Provide the [X, Y] coordinate of the cell's center where the given text is located.  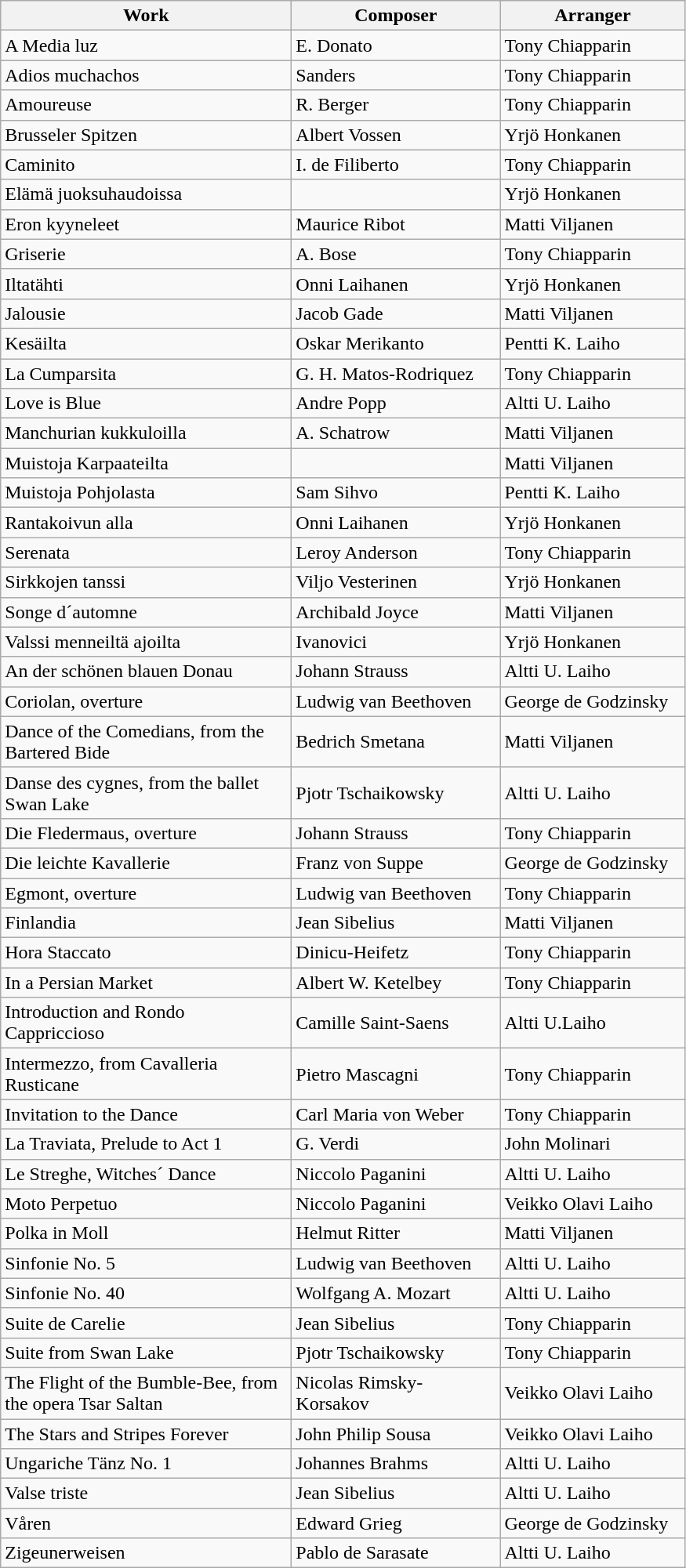
Valssi menneiltä ajoilta [146, 642]
I. de Filiberto [396, 165]
Arranger [593, 16]
Johannes Brahms [396, 1464]
Adios muchachos [146, 75]
Dance of the Comedians, from the Bartered Bide [146, 741]
Ivanovici [396, 642]
Helmut Ritter [396, 1233]
La Cumparsita [146, 374]
Le Streghe, Witches´ Dance [146, 1174]
An der schönen blauen Donau [146, 672]
Sinfonie No. 5 [146, 1263]
Edward Grieg [396, 1523]
Muistoja Pohjolasta [146, 493]
Serenata [146, 552]
Moto Perpetuo [146, 1204]
Danse des cygnes, from the ballet Swan Lake [146, 793]
Albert W. Ketelbey [396, 983]
Polka in Moll [146, 1233]
R. Berger [396, 105]
A Media luz [146, 45]
Amoureuse [146, 105]
Elämä juoksuhaudoissa [146, 194]
Jalousie [146, 313]
Coriolan, overture [146, 701]
Camille Saint-Saens [396, 1023]
Archibald Joyce [396, 612]
Kesäilta [146, 343]
Introduction and Rondo Cappriccioso [146, 1023]
G. H. Matos-Rodriquez [396, 374]
The Flight of the Bumble-Bee, from the opera Tsar Saltan [146, 1393]
Caminito [146, 165]
Våren [146, 1523]
Love is Blue [146, 404]
Iltatähti [146, 284]
Work [146, 16]
Albert Vossen [396, 135]
Franz von Suppe [396, 863]
E. Donato [396, 45]
Viljo Vesterinen [396, 582]
Intermezzo, from Cavalleria Rusticane [146, 1074]
Leroy Anderson [396, 552]
Invitation to the Dance [146, 1114]
John Philip Sousa [396, 1433]
Suite de Carelie [146, 1323]
Carl Maria von Weber [396, 1114]
Andre Popp [396, 404]
Zigeunerweisen [146, 1553]
Griserie [146, 254]
Ungariche Tänz No. 1 [146, 1464]
Nicolas Rimsky-Korsakov [396, 1393]
Maurice Ribot [396, 224]
Altti U.Laiho [593, 1023]
Bedrich Smetana [396, 741]
G. Verdi [396, 1144]
Muistoja Karpaateilta [146, 463]
Dinicu-Heifetz [396, 953]
La Traviata, Prelude to Act 1 [146, 1144]
Finlandia [146, 923]
Sanders [396, 75]
John Molinari [593, 1144]
Brusseler Spitzen [146, 135]
A. Bose [396, 254]
Sirkkojen tanssi [146, 582]
Rantakoivun alla [146, 523]
Manchurian kukkuloilla [146, 433]
Die Fledermaus, overture [146, 833]
Valse triste [146, 1494]
Songe d´automne [146, 612]
Jacob Gade [396, 313]
Wolfgang A. Mozart [396, 1293]
The Stars and Stripes Forever [146, 1433]
Hora Staccato [146, 953]
Sam Sihvo [396, 493]
Composer [396, 16]
Pietro Mascagni [396, 1074]
Eron kyyneleet [146, 224]
Oskar Merikanto [396, 343]
Sinfonie No. 40 [146, 1293]
A. Schatrow [396, 433]
Pablo de Sarasate [396, 1553]
Egmont, overture [146, 893]
Suite from Swan Lake [146, 1353]
Die leichte Kavallerie [146, 863]
In a Persian Market [146, 983]
